Return the [x, y] coordinate for the center point of the cell that contains the specified text.  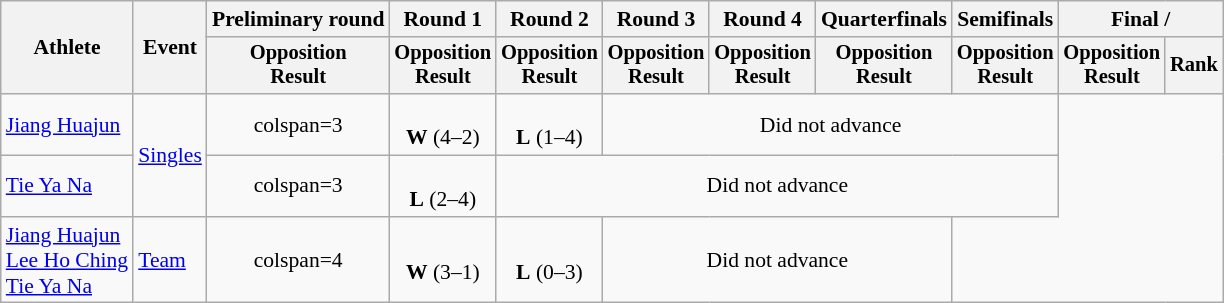
Round 4 [762, 19]
Athlete [67, 48]
Round 1 [444, 19]
Preliminary round [298, 19]
Round 2 [550, 19]
L (2–4) [444, 186]
Quarterfinals [884, 19]
Final / [1141, 19]
Event [170, 48]
Round 3 [656, 19]
Tie Ya Na [67, 186]
L (1–4) [550, 124]
W (4–2) [444, 124]
Jiang Huajun [67, 124]
Rank [1194, 66]
Semifinals [1006, 19]
Singles [170, 155]
